For the text-containing cell, return its midpoint in (X, Y) coordinate format. 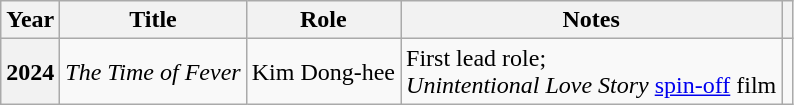
Year (30, 20)
The Time of Fever (153, 72)
Kim Dong-hee (323, 72)
First lead role;Unintentional Love Story spin-off film (592, 72)
2024 (30, 72)
Notes (592, 20)
Role (323, 20)
Title (153, 20)
